For the text-containing cell, return its midpoint in (x, y) coordinate format. 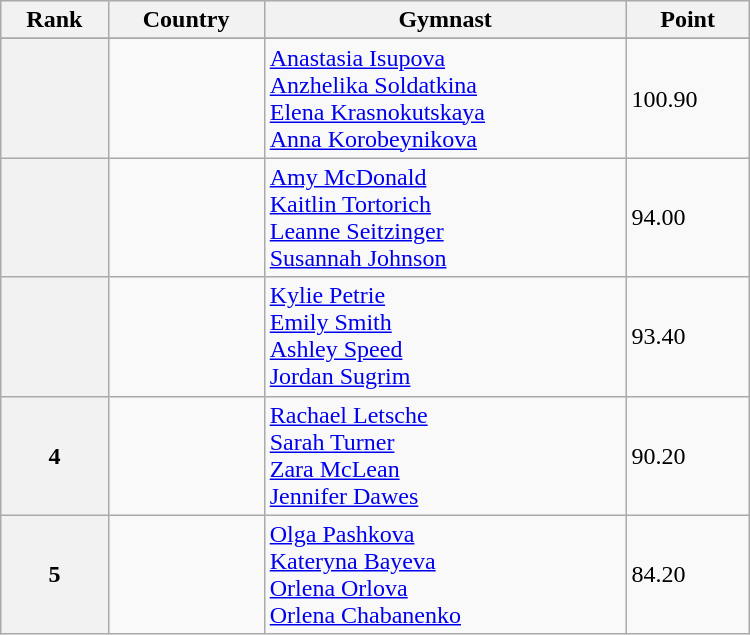
4 (54, 456)
Rank (54, 20)
84.20 (688, 574)
5 (54, 574)
100.90 (688, 98)
Amy McDonald Kaitlin Tortorich Leanne Seitzinger Susannah Johnson (445, 218)
Rachael Letsche Sarah Turner Zara McLean Jennifer Dawes (445, 456)
90.20 (688, 456)
Point (688, 20)
Kylie Petrie Emily Smith Ashley Speed Jordan Sugrim (445, 336)
Olga Pashkova Kateryna Bayeva Orlena Orlova Orlena Chabanenko (445, 574)
Gymnast (445, 20)
93.40 (688, 336)
Anastasia Isupova Anzhelika Soldatkina Elena Krasnokutskaya Anna Korobeynikova (445, 98)
Country (186, 20)
94.00 (688, 218)
